Determine the [x, y] coordinate at the center of the cell enclosing the given text.  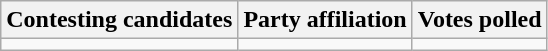
Contesting candidates [120, 20]
Votes polled [480, 20]
Party affiliation [325, 20]
